Identify which cell holds the provided text, then report its (x, y) central coordinate. 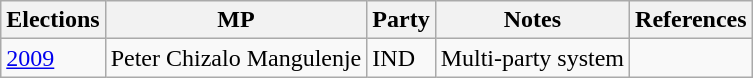
Multi-party system (532, 58)
Peter Chizalo Mangulenje (236, 58)
References (692, 20)
IND (401, 58)
Party (401, 20)
2009 (53, 58)
MP (236, 20)
Notes (532, 20)
Elections (53, 20)
